Find where the given text appears and provide that cell's center as (X, Y) coordinate. 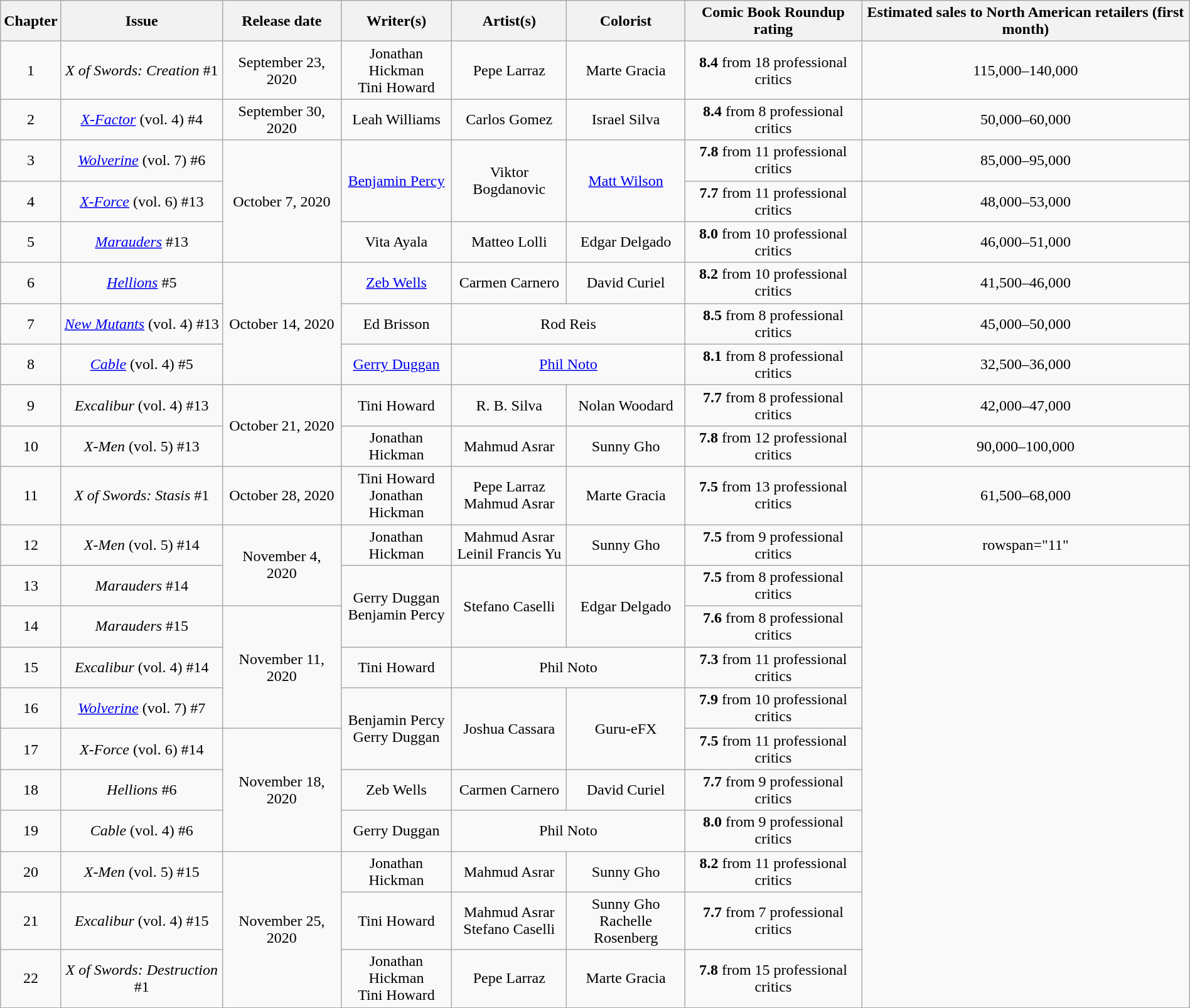
Issue (142, 21)
1 (31, 70)
16 (31, 708)
Hellions #5 (142, 282)
7.5 from 11 professional critics (773, 749)
X of Swords: Creation #1 (142, 70)
Excalibur (vol. 4) #13 (142, 405)
85,000–95,000 (1026, 161)
4 (31, 201)
19 (31, 831)
7.8 from 12 professional critics (773, 446)
Benjamin Percy (397, 181)
45,000–50,000 (1026, 324)
8.0 from 9 professional critics (773, 831)
11 (31, 495)
Israel Silva (626, 119)
Cable (vol. 4) #5 (142, 364)
Viktor Bogdanovic (510, 181)
8.1 from 8 professional critics (773, 364)
Vita Ayala (397, 242)
7.7 from 7 professional critics (773, 921)
X-Force (vol. 6) #13 (142, 201)
Benjamin PercyGerry Duggan (397, 729)
15 (31, 668)
Gerry DugganBenjamin Percy (397, 606)
7.5 from 13 professional critics (773, 495)
November 11, 2020 (281, 668)
7.7 from 8 professional critics (773, 405)
10 (31, 446)
8.4 from 18 professional critics (773, 70)
32,500–36,000 (1026, 364)
46,000–51,000 (1026, 242)
2 (31, 119)
October 14, 2020 (281, 324)
Nolan Woodard (626, 405)
Joshua Cassara (510, 729)
Artist(s) (510, 21)
41,500–46,000 (1026, 282)
8 (31, 364)
22 (31, 979)
Excalibur (vol. 4) #14 (142, 668)
Hellions #6 (142, 790)
Comic Book Roundup rating (773, 21)
20 (31, 871)
Estimated sales to North American retailers (first month) (1026, 21)
Marauders #15 (142, 626)
Marauders #14 (142, 586)
Stefano Caselli (510, 606)
X-Factor (vol. 4) #4 (142, 119)
Mahmud AsrarLeinil Francis Yu (510, 545)
42,000–47,000 (1026, 405)
rowspan="11" (1026, 545)
7.7 from 11 professional critics (773, 201)
7.7 from 9 professional critics (773, 790)
Carlos Gomez (510, 119)
September 23, 2020 (281, 70)
5 (31, 242)
New Mutants (vol. 4) #13 (142, 324)
Guru-eFX (626, 729)
6 (31, 282)
7.8 from 11 professional critics (773, 161)
13 (31, 586)
Matt Wilson (626, 181)
X-Men (vol. 5) #14 (142, 545)
Tini HowardJonathan Hickman (397, 495)
November 4, 2020 (281, 566)
115,000–140,000 (1026, 70)
Excalibur (vol. 4) #15 (142, 921)
Sunny GhoRachelle Rosenberg (626, 921)
21 (31, 921)
8.2 from 10 professional critics (773, 282)
R. B. Silva (510, 405)
17 (31, 749)
7.5 from 8 professional critics (773, 586)
8.4 from 8 professional critics (773, 119)
12 (31, 545)
7.9 from 10 professional critics (773, 708)
8.0 from 10 professional critics (773, 242)
8.5 from 8 professional critics (773, 324)
October 7, 2020 (281, 201)
Leah Williams (397, 119)
Colorist (626, 21)
Writer(s) (397, 21)
7.8 from 15 professional critics (773, 979)
7 (31, 324)
November 25, 2020 (281, 929)
September 30, 2020 (281, 119)
Matteo Lolli (510, 242)
November 18, 2020 (281, 790)
Chapter (31, 21)
October 21, 2020 (281, 426)
9 (31, 405)
Wolverine (vol. 7) #6 (142, 161)
90,000–100,000 (1026, 446)
8.2 from 11 professional critics (773, 871)
Release date (281, 21)
Mahmud AsrarStefano Caselli (510, 921)
Ed Brisson (397, 324)
Marauders #13 (142, 242)
61,500–68,000 (1026, 495)
X of Swords: Stasis #1 (142, 495)
14 (31, 626)
Cable (vol. 4) #6 (142, 831)
7.3 from 11 professional critics (773, 668)
X-Force (vol. 6) #14 (142, 749)
X-Men (vol. 5) #13 (142, 446)
3 (31, 161)
48,000–53,000 (1026, 201)
X of Swords: Destruction #1 (142, 979)
Rod Reis (569, 324)
50,000–60,000 (1026, 119)
October 28, 2020 (281, 495)
7.5 from 9 professional critics (773, 545)
Wolverine (vol. 7) #7 (142, 708)
7.6 from 8 professional critics (773, 626)
X-Men (vol. 5) #15 (142, 871)
Pepe LarrazMahmud Asrar (510, 495)
18 (31, 790)
